Capture the cell that displays the provided text and extract its (x, y) central coordinate. 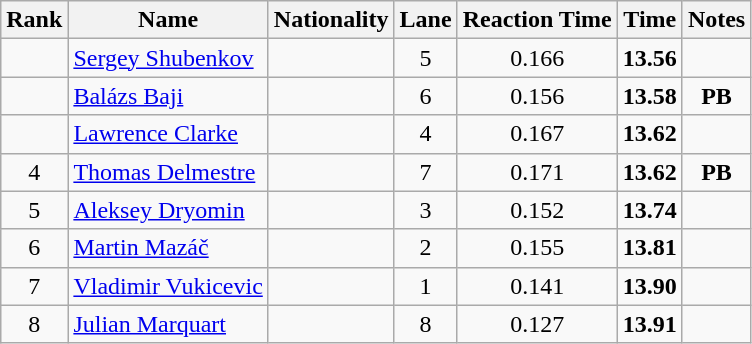
0.152 (537, 210)
13.58 (650, 96)
Balázs Baji (168, 96)
2 (426, 248)
Nationality (331, 20)
Name (168, 20)
Lawrence Clarke (168, 134)
Julian Marquart (168, 324)
0.141 (537, 286)
0.167 (537, 134)
3 (426, 210)
Sergey Shubenkov (168, 58)
13.81 (650, 248)
Time (650, 20)
Notes (716, 20)
Rank (34, 20)
Aleksey Dryomin (168, 210)
13.74 (650, 210)
0.156 (537, 96)
Thomas Delmestre (168, 172)
1 (426, 286)
Lane (426, 20)
0.155 (537, 248)
13.56 (650, 58)
Reaction Time (537, 20)
0.127 (537, 324)
Vladimir Vukicevic (168, 286)
0.166 (537, 58)
13.90 (650, 286)
Martin Mazáč (168, 248)
13.91 (650, 324)
0.171 (537, 172)
